Search for the cell housing the specified text and yield its (x, y) center coordinate. 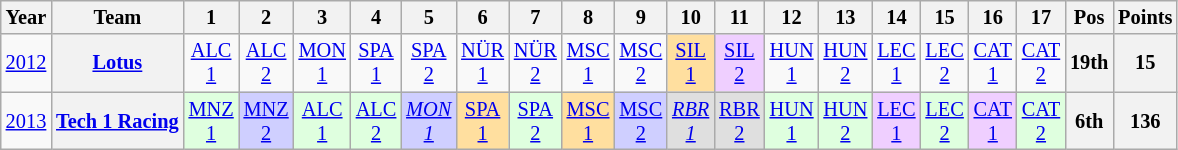
MNZ2 (266, 121)
MNZ1 (212, 121)
NÜR2 (536, 63)
Year (26, 17)
1 (212, 17)
Pos (1089, 17)
12 (792, 17)
6 (482, 17)
11 (739, 17)
6th (1089, 121)
2012 (26, 63)
2013 (26, 121)
19th (1089, 63)
RBR2 (739, 121)
Team (117, 17)
RBR1 (690, 121)
17 (1041, 17)
5 (428, 17)
16 (993, 17)
SIL1 (690, 63)
9 (640, 17)
10 (690, 17)
13 (845, 17)
4 (376, 17)
SIL2 (739, 63)
8 (588, 17)
Lotus (117, 63)
2 (266, 17)
14 (896, 17)
136 (1145, 121)
NÜR1 (482, 63)
Points (1145, 17)
3 (322, 17)
7 (536, 17)
Tech 1 Racing (117, 121)
